Scan for the cell matching the given text and deliver its (X, Y) coordinate at center. 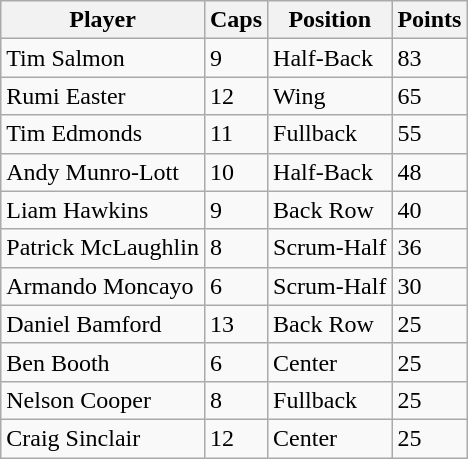
10 (236, 172)
55 (430, 134)
65 (430, 96)
Armando Moncayo (103, 286)
Wing (330, 96)
Liam Hawkins (103, 210)
48 (430, 172)
Andy Munro-Lott (103, 172)
11 (236, 134)
40 (430, 210)
Tim Edmonds (103, 134)
Rumi Easter (103, 96)
83 (430, 58)
Points (430, 20)
Player (103, 20)
13 (236, 324)
Nelson Cooper (103, 400)
Caps (236, 20)
Ben Booth (103, 362)
36 (430, 248)
Tim Salmon (103, 58)
30 (430, 286)
Position (330, 20)
Craig Sinclair (103, 438)
Daniel Bamford (103, 324)
Patrick McLaughlin (103, 248)
